Pinpoint the cell where the given text exists, returning its [x, y] midpoint coordinate. 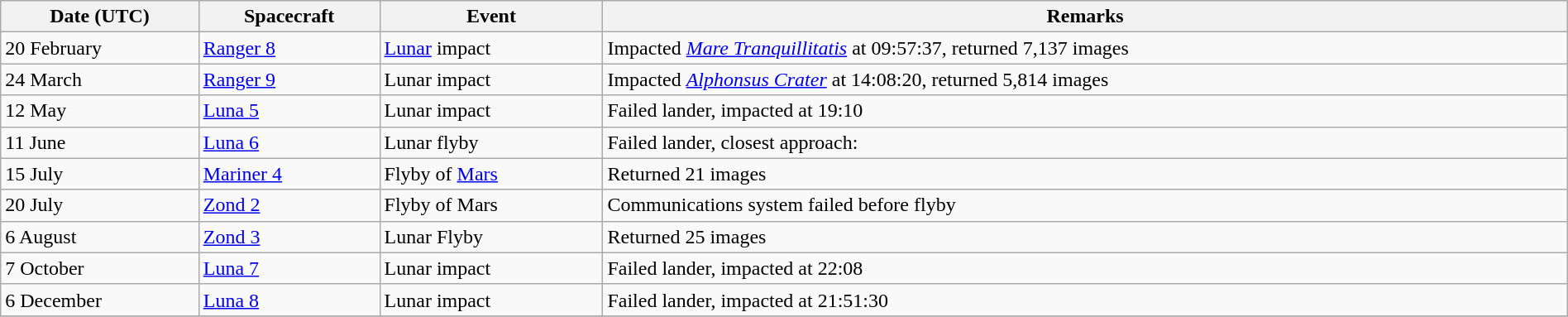
Ranger 9 [289, 79]
Failed lander, closest approach: [1085, 142]
Spacecraft [289, 17]
Luna 6 [289, 142]
Lunar flyby [491, 142]
20 February [99, 48]
Zond 3 [289, 237]
20 July [99, 205]
Returned 25 images [1085, 237]
11 June [99, 142]
6 August [99, 237]
Failed lander, impacted at 19:10 [1085, 111]
Failed lander, impacted at 22:08 [1085, 268]
Mariner 4 [289, 174]
Remarks [1085, 17]
24 March [99, 79]
Date (UTC) [99, 17]
Lunar Flyby [491, 237]
15 July [99, 174]
Ranger 8 [289, 48]
Luna 5 [289, 111]
Communications system failed before flyby [1085, 205]
Event [491, 17]
Luna 7 [289, 268]
Returned 21 images [1085, 174]
Impacted Mare Tranquillitatis at 09:57:37, returned 7,137 images [1085, 48]
12 May [99, 111]
7 October [99, 268]
Impacted Alphonsus Crater at 14:08:20, returned 5,814 images [1085, 79]
6 December [99, 300]
Zond 2 [289, 205]
Failed lander, impacted at 21:51:30 [1085, 300]
Luna 8 [289, 300]
